Output the [X, Y] coordinate of the center of the cell containing the given text.  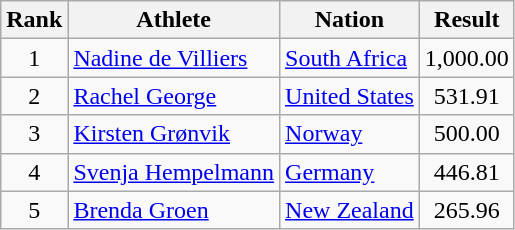
Nation [350, 20]
Kirsten Grønvik [174, 134]
United States [350, 96]
1 [34, 58]
Result [466, 20]
Norway [350, 134]
531.91 [466, 96]
Germany [350, 172]
Svenja Hempelmann [174, 172]
Rachel George [174, 96]
446.81 [466, 172]
Brenda Groen [174, 210]
4 [34, 172]
265.96 [466, 210]
5 [34, 210]
South Africa [350, 58]
Rank [34, 20]
500.00 [466, 134]
Athlete [174, 20]
New Zealand [350, 210]
1,000.00 [466, 58]
Nadine de Villiers [174, 58]
2 [34, 96]
3 [34, 134]
